Determine the (X, Y) coordinate at the center of the cell enclosing the given text.  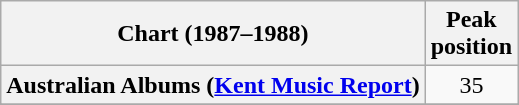
35 (471, 85)
Australian Albums (Kent Music Report) (213, 85)
Peakposition (471, 34)
Chart (1987–1988) (213, 34)
